Identify which cell holds the provided text, then report its (x, y) central coordinate. 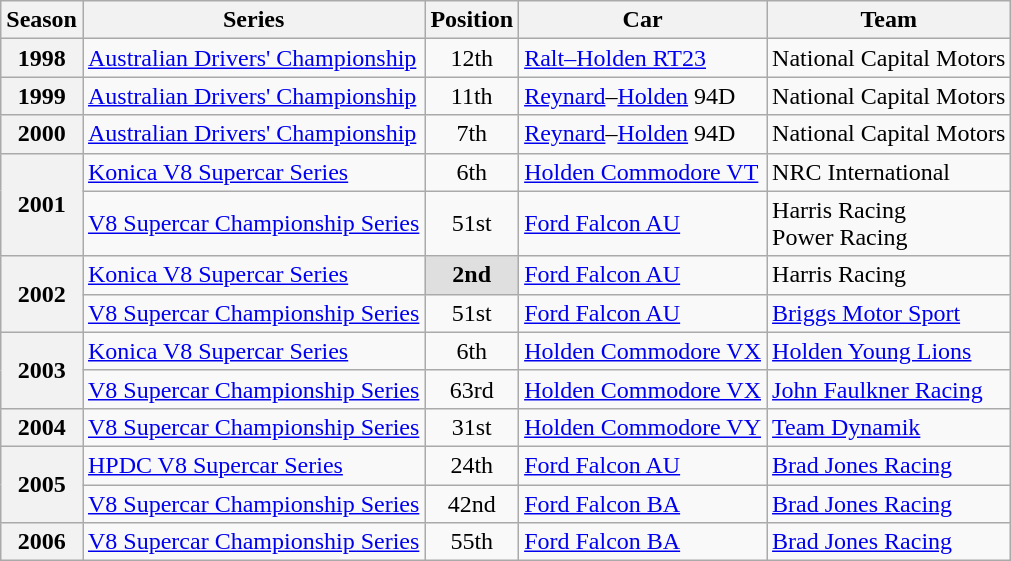
2006 (42, 542)
Series (253, 20)
Harris RacingPower Racing (889, 224)
11th (472, 96)
7th (472, 134)
Briggs Motor Sport (889, 313)
55th (472, 542)
Harris Racing (889, 275)
2003 (42, 370)
2001 (42, 204)
Holden Commodore VT (643, 172)
Season (42, 20)
12th (472, 58)
24th (472, 465)
Car (643, 20)
2nd (472, 275)
31st (472, 427)
42nd (472, 503)
John Faulkner Racing (889, 389)
NRC International (889, 172)
Holden Commodore VY (643, 427)
2005 (42, 484)
2004 (42, 427)
1998 (42, 58)
HPDC V8 Supercar Series (253, 465)
Team (889, 20)
1999 (42, 96)
Position (472, 20)
63rd (472, 389)
Holden Young Lions (889, 351)
Team Dynamik (889, 427)
2002 (42, 294)
2000 (42, 134)
Ralt–Holden RT23 (643, 58)
